Return [X, Y] of the center of cell containing provided text 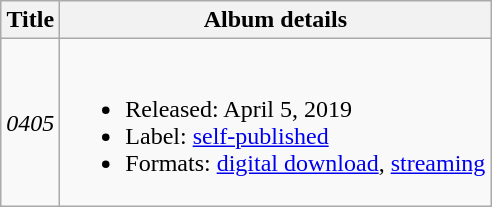
Album details [276, 20]
0405 [30, 122]
Released: April 5, 2019Label: self-publishedFormats: digital download, streaming [276, 122]
Title [30, 20]
